Search for the cell housing the specified text and yield its [x, y] center coordinate. 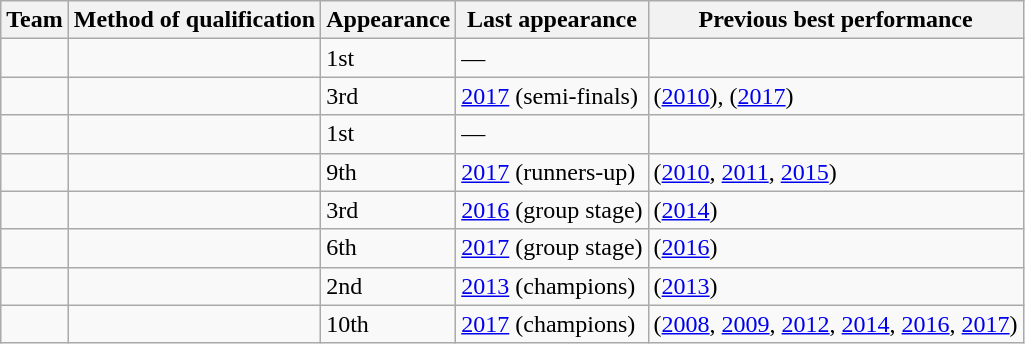
Team [35, 20]
2016 (group stage) [552, 210]
2017 (champions) [552, 324]
10th [388, 324]
(2016) [836, 248]
Last appearance [552, 20]
6th [388, 248]
Method of qualification [194, 20]
2017 (group stage) [552, 248]
(2013) [836, 286]
2017 (runners-up) [552, 172]
2013 (champions) [552, 286]
(2008, 2009, 2012, 2014, 2016, 2017) [836, 324]
Previous best performance [836, 20]
(2014) [836, 210]
9th [388, 172]
Appearance [388, 20]
(2010, 2011, 2015) [836, 172]
(2010), (2017) [836, 96]
2nd [388, 286]
2017 (semi-finals) [552, 96]
